Return [x, y] of the center of cell containing provided text 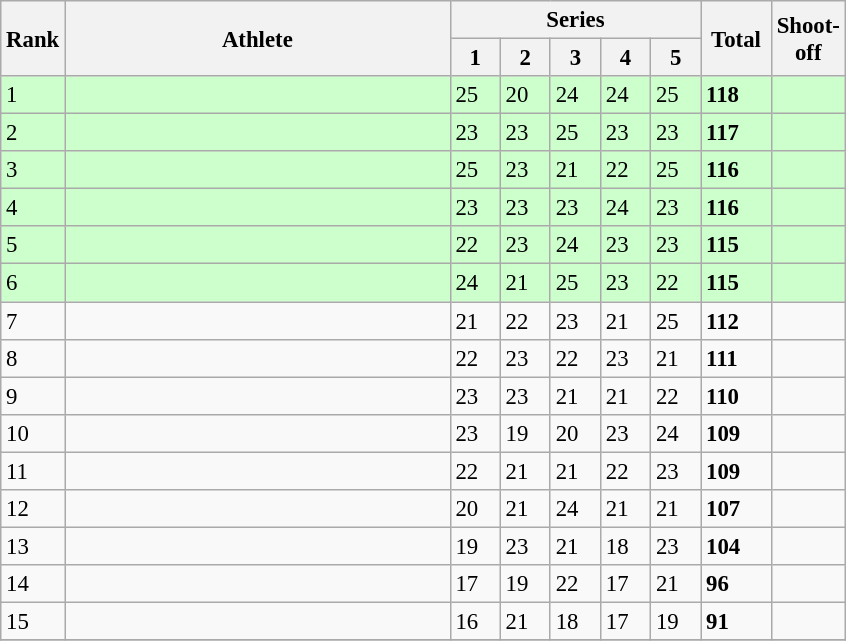
96 [736, 584]
13 [33, 546]
112 [736, 321]
117 [736, 133]
91 [736, 621]
8 [33, 358]
118 [736, 95]
14 [33, 584]
16 [475, 621]
11 [33, 471]
110 [736, 396]
104 [736, 546]
9 [33, 396]
6 [33, 283]
7 [33, 321]
Rank [33, 38]
Athlete [258, 38]
111 [736, 358]
10 [33, 433]
12 [33, 509]
Series [576, 20]
Shoot-off [808, 38]
Total [736, 38]
107 [736, 509]
15 [33, 621]
